Detect which cell encompasses the target text, then output its [X, Y] center coordinate. 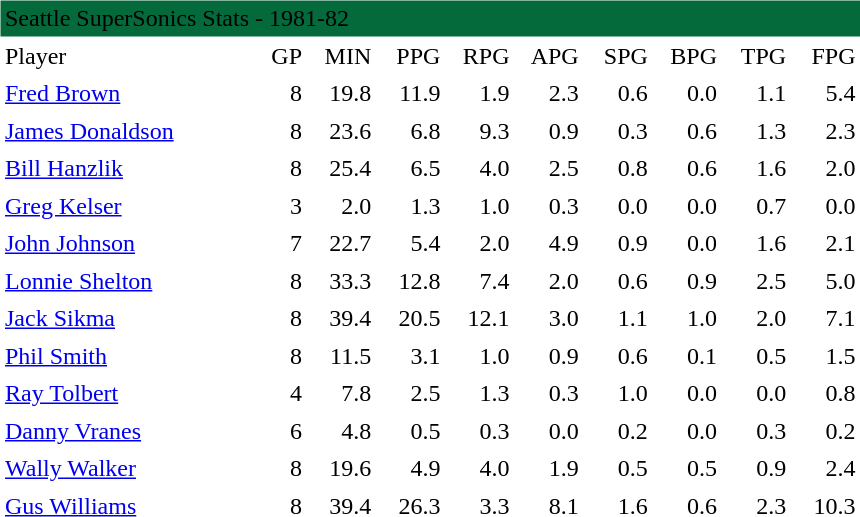
1.5 [826, 356]
Bill Hanzlik [118, 168]
2.1 [826, 244]
0.1 [688, 356]
PPG [411, 56]
Jack Sikma [118, 318]
3.1 [411, 356]
9.3 [480, 131]
John Johnson [118, 244]
SPG [619, 56]
GP [273, 56]
22.7 [342, 244]
Fred Brown [118, 94]
39.4 [342, 318]
Player [118, 56]
Lonnie Shelton [118, 281]
BPG [688, 56]
0.7 [757, 206]
MIN [342, 56]
Greg Kelser [118, 206]
7.1 [826, 318]
4.8 [342, 431]
12.1 [480, 318]
APG [550, 56]
7.4 [480, 281]
20.5 [411, 318]
Phil Smith [118, 356]
TPG [757, 56]
2.4 [826, 468]
25.4 [342, 168]
Seattle SuperSonics Stats - 1981-82 [430, 18]
James Donaldson [118, 131]
4 [273, 394]
Danny Vranes [118, 431]
RPG [480, 56]
11.5 [342, 356]
23.6 [342, 131]
3 [273, 206]
19.8 [342, 94]
6 [273, 431]
Ray Tolbert [118, 394]
7 [273, 244]
12.8 [411, 281]
11.9 [411, 94]
7.8 [342, 394]
FPG [826, 56]
33.3 [342, 281]
6.5 [411, 168]
6.8 [411, 131]
Wally Walker [118, 468]
5.0 [826, 281]
19.6 [342, 468]
3.0 [550, 318]
